Output the (x, y) coordinate of the center of the cell containing the given text.  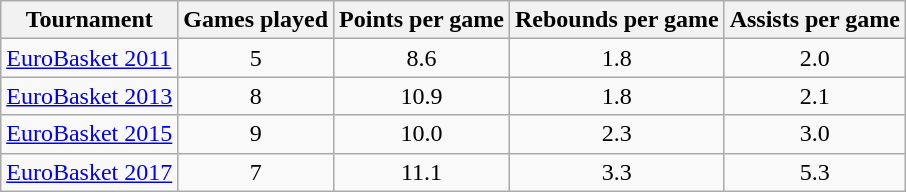
7 (256, 172)
5 (256, 58)
Assists per game (814, 20)
Points per game (422, 20)
5.3 (814, 172)
10.9 (422, 96)
3.3 (616, 172)
EuroBasket 2011 (90, 58)
8.6 (422, 58)
EuroBasket 2015 (90, 134)
3.0 (814, 134)
EuroBasket 2017 (90, 172)
Rebounds per game (616, 20)
11.1 (422, 172)
EuroBasket 2013 (90, 96)
2.3 (616, 134)
8 (256, 96)
2.0 (814, 58)
9 (256, 134)
2.1 (814, 96)
Tournament (90, 20)
10.0 (422, 134)
Games played (256, 20)
